Locate the cell with the specified text and output its [X, Y] center coordinate. 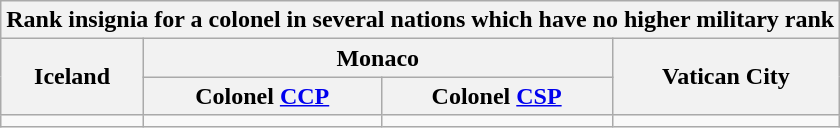
Rank insignia for a colonel in several nations which have no higher military rank [420, 20]
Monaco [378, 58]
Vatican City [726, 77]
Colonel CSP [496, 96]
Iceland [72, 77]
Colonel CCP [262, 96]
